From the cell containing the given text, extract its center point as (X, Y) coordinate. 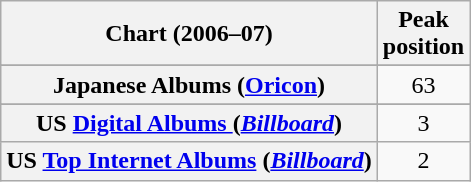
Japanese Albums (Oricon) (189, 85)
US Top Internet Albums (Billboard) (189, 161)
Peakposition (423, 34)
2 (423, 161)
3 (423, 123)
US Digital Albums (Billboard) (189, 123)
63 (423, 85)
Chart (2006–07) (189, 34)
